Return (x, y) of the center of cell containing provided text 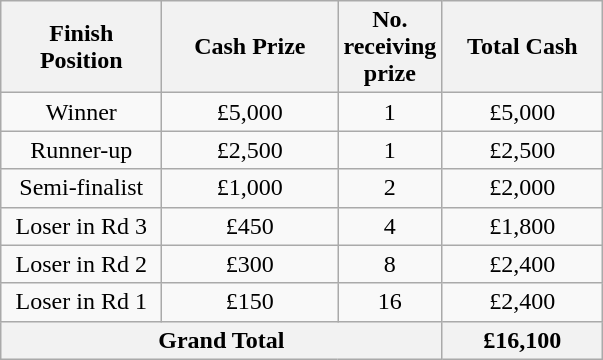
Winner (82, 112)
£450 (250, 226)
4 (390, 226)
Grand Total (222, 340)
Loser in Rd 3 (82, 226)
Total Cash (522, 47)
£16,100 (522, 340)
£150 (250, 302)
16 (390, 302)
No. receiving prize (390, 47)
£300 (250, 264)
Finish Position (82, 47)
Semi-finalist (82, 188)
£2,000 (522, 188)
Loser in Rd 1 (82, 302)
Runner-up (82, 150)
8 (390, 264)
2 (390, 188)
£1,000 (250, 188)
Loser in Rd 2 (82, 264)
£1,800 (522, 226)
Cash Prize (250, 47)
